Return the [x, y] coordinate for the center point of the cell that contains the specified text.  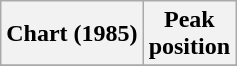
Peakposition [189, 34]
Chart (1985) [72, 34]
